Detect which cell encompasses the target text, then output its [x, y] center coordinate. 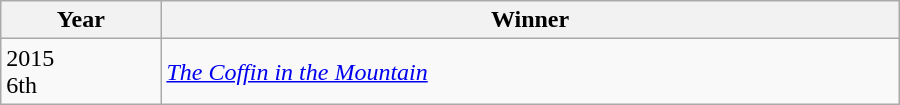
The Coffin in the Mountain [530, 72]
Winner [530, 20]
Year [81, 20]
20156th [81, 72]
